Identify which cell holds the provided text, then report its (x, y) central coordinate. 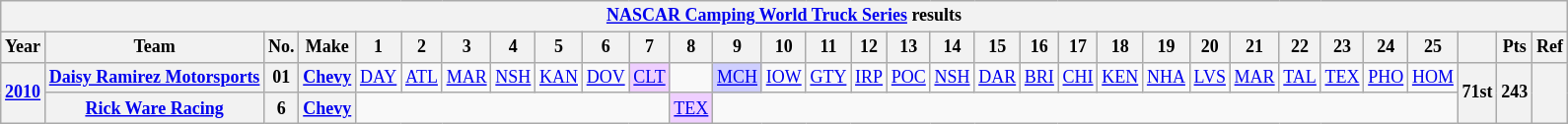
Daisy Ramirez Motorsports (154, 77)
MCH (738, 77)
15 (998, 47)
25 (1434, 47)
HOM (1434, 77)
8 (691, 47)
19 (1167, 47)
POC (908, 77)
CHI (1078, 77)
IOW (783, 77)
12 (870, 47)
GTY (828, 77)
Year (24, 47)
Ref (1550, 47)
Team (154, 47)
1 (379, 47)
10 (783, 47)
TAL (1300, 77)
01 (282, 77)
24 (1387, 47)
NASCAR Camping World Truck Series results (785, 16)
3 (466, 47)
4 (513, 47)
9 (738, 47)
IRP (870, 77)
DAY (379, 77)
13 (908, 47)
KAN (559, 77)
ATL (422, 77)
Make (327, 47)
CLT (649, 77)
PHO (1387, 77)
71st (1477, 93)
7 (649, 47)
243 (1515, 93)
NHA (1167, 77)
16 (1039, 47)
20 (1209, 47)
22 (1300, 47)
2010 (24, 93)
5 (559, 47)
21 (1254, 47)
11 (828, 47)
DOV (606, 77)
14 (953, 47)
LVS (1209, 77)
Pts (1515, 47)
No. (282, 47)
Rick Ware Racing (154, 108)
17 (1078, 47)
18 (1120, 47)
BRI (1039, 77)
23 (1342, 47)
2 (422, 47)
KEN (1120, 77)
DAR (998, 77)
